Identify which cell holds the provided text, then report its [X, Y] central coordinate. 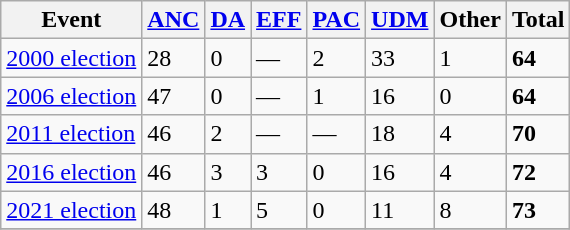
Event [72, 20]
PAC [336, 20]
2021 election [72, 210]
8 [470, 210]
11 [400, 210]
70 [538, 134]
48 [174, 210]
ANC [174, 20]
2000 election [72, 58]
47 [174, 96]
Other [470, 20]
DA [228, 20]
18 [400, 134]
UDM [400, 20]
2016 election [72, 172]
73 [538, 210]
28 [174, 58]
72 [538, 172]
Total [538, 20]
EFF [279, 20]
5 [279, 210]
2006 election [72, 96]
33 [400, 58]
2011 election [72, 134]
